Find where the given text appears and provide that cell's center as (X, Y) coordinate. 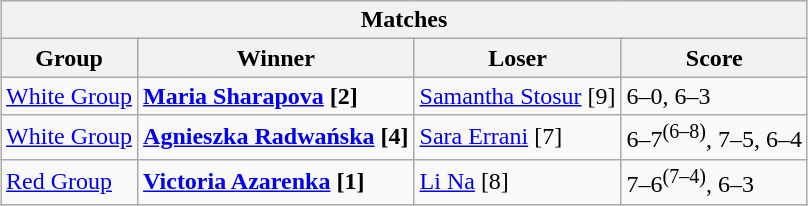
Samantha Stosur [9] (518, 96)
Victoria Azarenka [1] (276, 182)
Group (70, 58)
Red Group (70, 182)
Maria Sharapova [2] (276, 96)
Loser (518, 58)
Li Na [8] (518, 182)
Agnieszka Radwańska [4] (276, 138)
Matches (404, 20)
Winner (276, 58)
6–0, 6–3 (714, 96)
Sara Errani [7] (518, 138)
7–6(7–4), 6–3 (714, 182)
Score (714, 58)
6–7(6–8), 7–5, 6–4 (714, 138)
